Pinpoint the cell where the given text exists, returning its (x, y) midpoint coordinate. 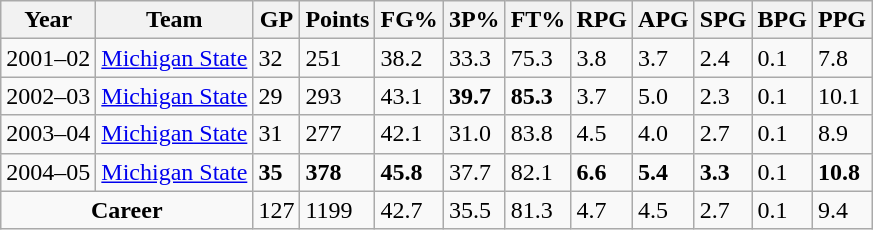
SPG (723, 20)
2.3 (723, 96)
293 (338, 96)
42.1 (409, 134)
2004–05 (48, 172)
PPG (842, 20)
10.8 (842, 172)
85.3 (538, 96)
251 (338, 58)
35 (276, 172)
6.6 (602, 172)
75.3 (538, 58)
3.3 (723, 172)
2003–04 (48, 134)
APG (664, 20)
FG% (409, 20)
9.4 (842, 210)
31 (276, 134)
Team (174, 20)
31.0 (474, 134)
38.2 (409, 58)
Points (338, 20)
3P% (474, 20)
35.5 (474, 210)
39.7 (474, 96)
82.1 (538, 172)
29 (276, 96)
42.7 (409, 210)
37.7 (474, 172)
5.4 (664, 172)
FT% (538, 20)
83.8 (538, 134)
8.9 (842, 134)
4.7 (602, 210)
3.8 (602, 58)
5.0 (664, 96)
277 (338, 134)
45.8 (409, 172)
33.3 (474, 58)
2002–03 (48, 96)
BPG (782, 20)
43.1 (409, 96)
Career (127, 210)
7.8 (842, 58)
81.3 (538, 210)
4.0 (664, 134)
Year (48, 20)
32 (276, 58)
127 (276, 210)
GP (276, 20)
RPG (602, 20)
1199 (338, 210)
2001–02 (48, 58)
2.4 (723, 58)
378 (338, 172)
10.1 (842, 96)
